Identify which cell holds the provided text, then report its (X, Y) central coordinate. 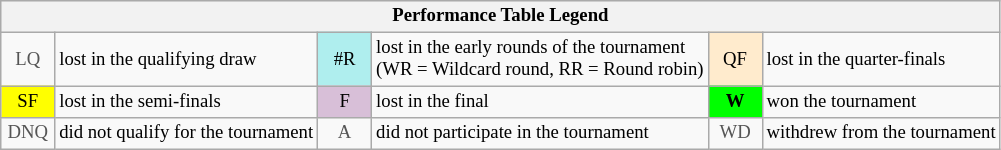
#R (345, 60)
did not qualify for the tournament (186, 134)
WD (735, 134)
lost in the quarter-finals (881, 60)
did not participate in the tournament (540, 134)
LQ (28, 60)
QF (735, 60)
lost in the final (540, 102)
SF (28, 102)
lost in the semi-finals (186, 102)
W (735, 102)
Performance Table Legend (500, 16)
withdrew from the tournament (881, 134)
lost in the qualifying draw (186, 60)
lost in the early rounds of the tournament(WR = Wildcard round, RR = Round robin) (540, 60)
DNQ (28, 134)
A (345, 134)
F (345, 102)
won the tournament (881, 102)
